Pinpoint the cell where the given text exists, returning its [X, Y] midpoint coordinate. 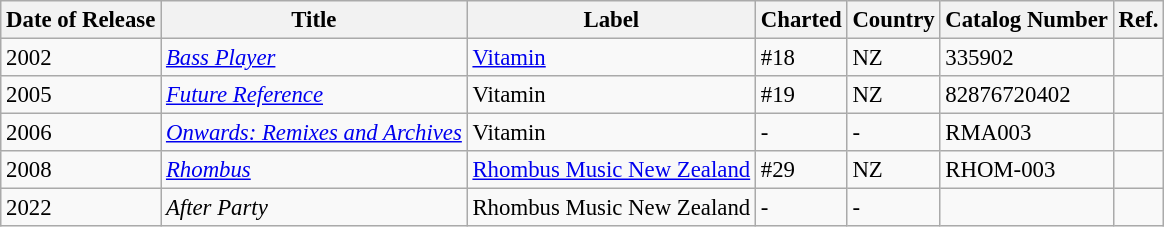
335902 [1026, 58]
82876720402 [1026, 95]
Label [611, 20]
Bass Player [314, 58]
#18 [801, 58]
#29 [801, 170]
Country [894, 20]
Catalog Number [1026, 20]
Rhombus [314, 170]
2008 [81, 170]
Ref. [1138, 20]
Charted [801, 20]
RHOM-003 [1026, 170]
2005 [81, 95]
#19 [801, 95]
2006 [81, 133]
Title [314, 20]
2002 [81, 58]
2022 [81, 208]
Future Reference [314, 95]
Onwards: Remixes and Archives [314, 133]
Date of Release [81, 20]
After Party [314, 208]
RMA003 [1026, 133]
